From the cell containing the given text, extract its center point as [X, Y] coordinate. 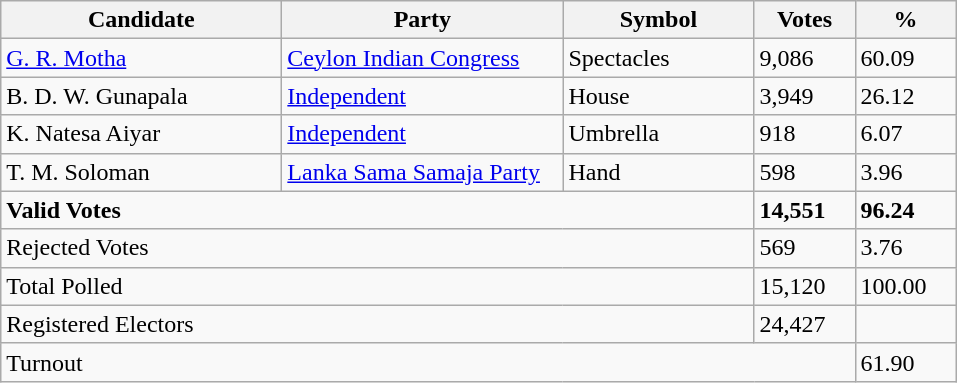
Registered Electors [378, 324]
B. D. W. Gunapala [142, 96]
60.09 [906, 58]
598 [804, 172]
26.12 [906, 96]
G. R. Motha [142, 58]
% [906, 20]
House [658, 96]
Symbol [658, 20]
Turnout [428, 362]
Party [422, 20]
569 [804, 248]
24,427 [804, 324]
Spectacles [658, 58]
Lanka Sama Samaja Party [422, 172]
6.07 [906, 134]
Votes [804, 20]
61.90 [906, 362]
Valid Votes [378, 210]
3.96 [906, 172]
Candidate [142, 20]
Rejected Votes [378, 248]
K. Natesa Aiyar [142, 134]
Total Polled [378, 286]
100.00 [906, 286]
96.24 [906, 210]
15,120 [804, 286]
9,086 [804, 58]
Ceylon Indian Congress [422, 58]
Umbrella [658, 134]
3,949 [804, 96]
T. M. Soloman [142, 172]
3.76 [906, 248]
Hand [658, 172]
14,551 [804, 210]
918 [804, 134]
